Find where the given text appears and provide that cell's center as (X, Y) coordinate. 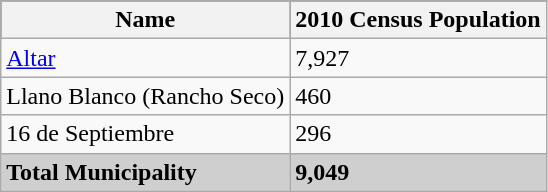
Llano Blanco (Rancho Seco) (146, 96)
296 (418, 134)
Total Municipality (146, 172)
9,049 (418, 172)
7,927 (418, 58)
2010 Census Population (418, 20)
Altar (146, 58)
Name (146, 20)
16 de Septiembre (146, 134)
460 (418, 96)
